Search for the cell housing the specified text and yield its (x, y) center coordinate. 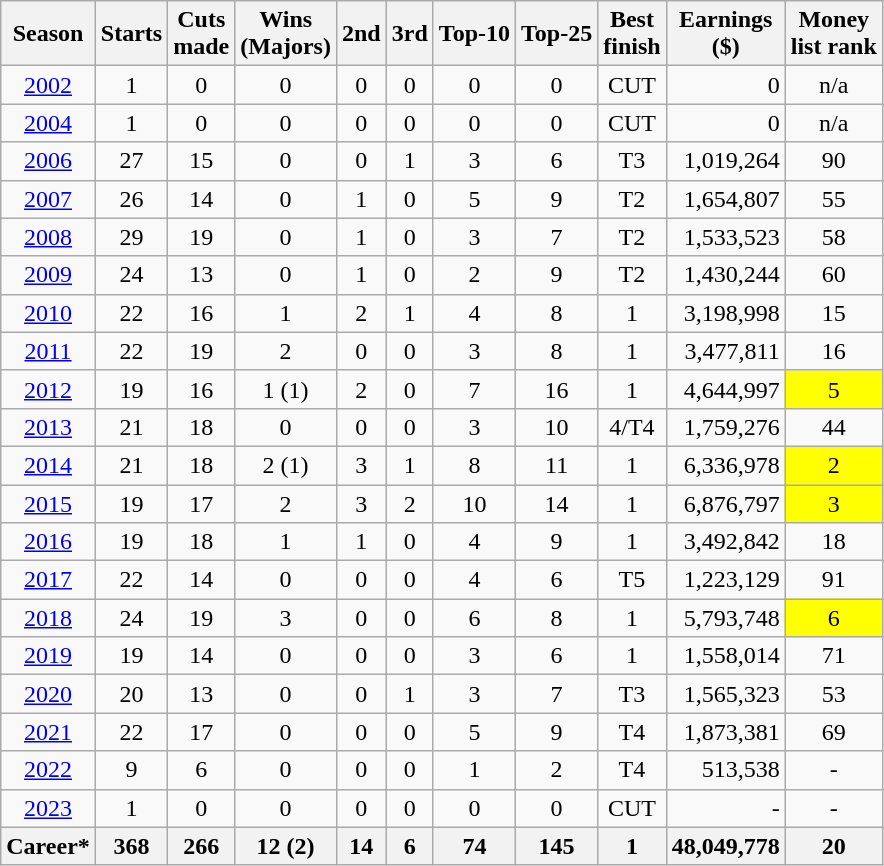
2 (1) (286, 465)
12 (2) (286, 846)
2008 (48, 237)
2006 (48, 161)
1,223,129 (726, 580)
6,876,797 (726, 503)
2018 (48, 618)
2011 (48, 351)
3,198,998 (726, 313)
6,336,978 (726, 465)
368 (131, 846)
4,644,997 (726, 389)
48,049,778 (726, 846)
27 (131, 161)
2004 (48, 123)
3,477,811 (726, 351)
145 (557, 846)
71 (834, 656)
1,759,276 (726, 427)
2019 (48, 656)
53 (834, 694)
2017 (48, 580)
2012 (48, 389)
3,492,842 (726, 542)
2007 (48, 199)
Moneylist rank (834, 34)
26 (131, 199)
Top-10 (474, 34)
Season (48, 34)
T5 (632, 580)
60 (834, 275)
1,654,807 (726, 199)
Bestfinish (632, 34)
44 (834, 427)
2016 (48, 542)
2023 (48, 808)
3rd (410, 34)
Earnings($) (726, 34)
Cutsmade (202, 34)
2021 (48, 732)
Wins(Majors) (286, 34)
1,019,264 (726, 161)
2022 (48, 770)
29 (131, 237)
Starts (131, 34)
Top-25 (557, 34)
5,793,748 (726, 618)
1,533,523 (726, 237)
1,873,381 (726, 732)
58 (834, 237)
2013 (48, 427)
90 (834, 161)
91 (834, 580)
2009 (48, 275)
1,430,244 (726, 275)
2014 (48, 465)
2nd (361, 34)
1 (1) (286, 389)
266 (202, 846)
55 (834, 199)
69 (834, 732)
2020 (48, 694)
Career* (48, 846)
1,558,014 (726, 656)
2010 (48, 313)
1,565,323 (726, 694)
74 (474, 846)
11 (557, 465)
2015 (48, 503)
513,538 (726, 770)
2002 (48, 85)
4/T4 (632, 427)
